For the text-containing cell, return its midpoint in [x, y] coordinate format. 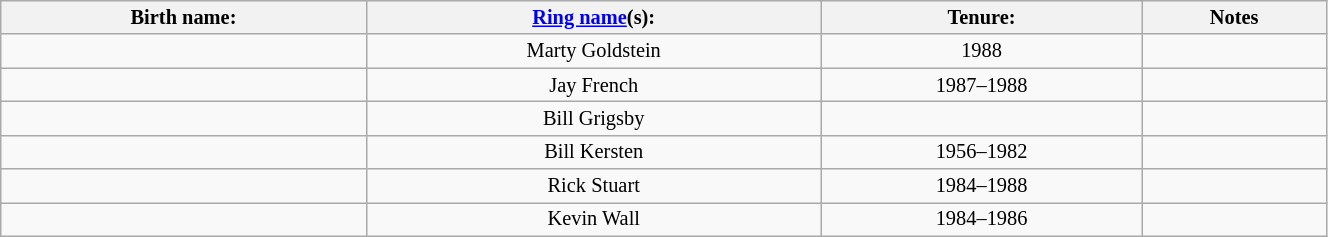
1956–1982 [982, 152]
Tenure: [982, 17]
1988 [982, 51]
Jay French [594, 85]
1984–1986 [982, 219]
Ring name(s): [594, 17]
Rick Stuart [594, 186]
1987–1988 [982, 85]
Bill Kersten [594, 152]
Notes [1234, 17]
1984–1988 [982, 186]
Birth name: [184, 17]
Kevin Wall [594, 219]
Marty Goldstein [594, 51]
Bill Grigsby [594, 118]
